Return [X, Y] of the center of cell containing provided text 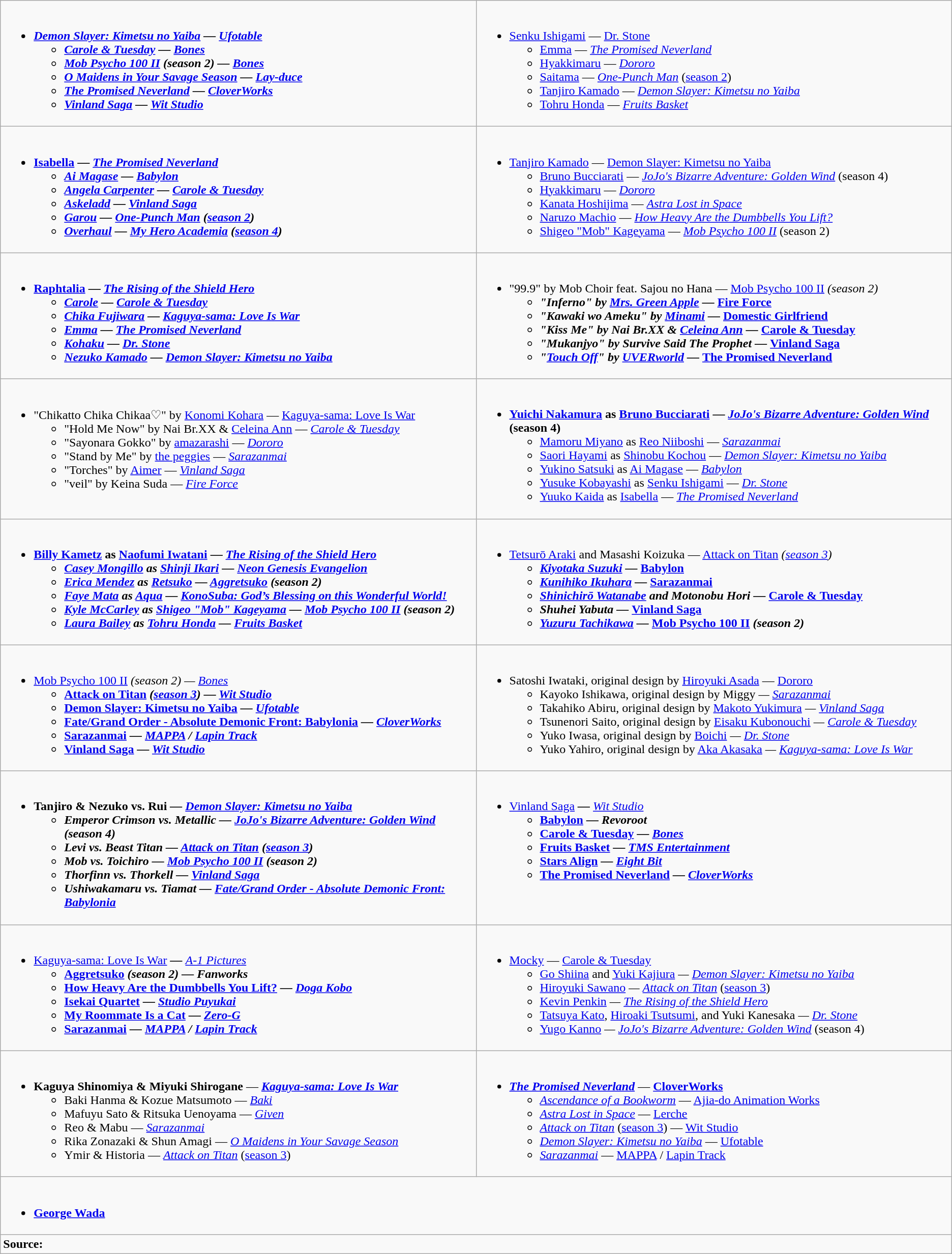
Source: [476, 1244]
George Wada [476, 1205]
